Locate the cell with the specified text and output its [x, y] center coordinate. 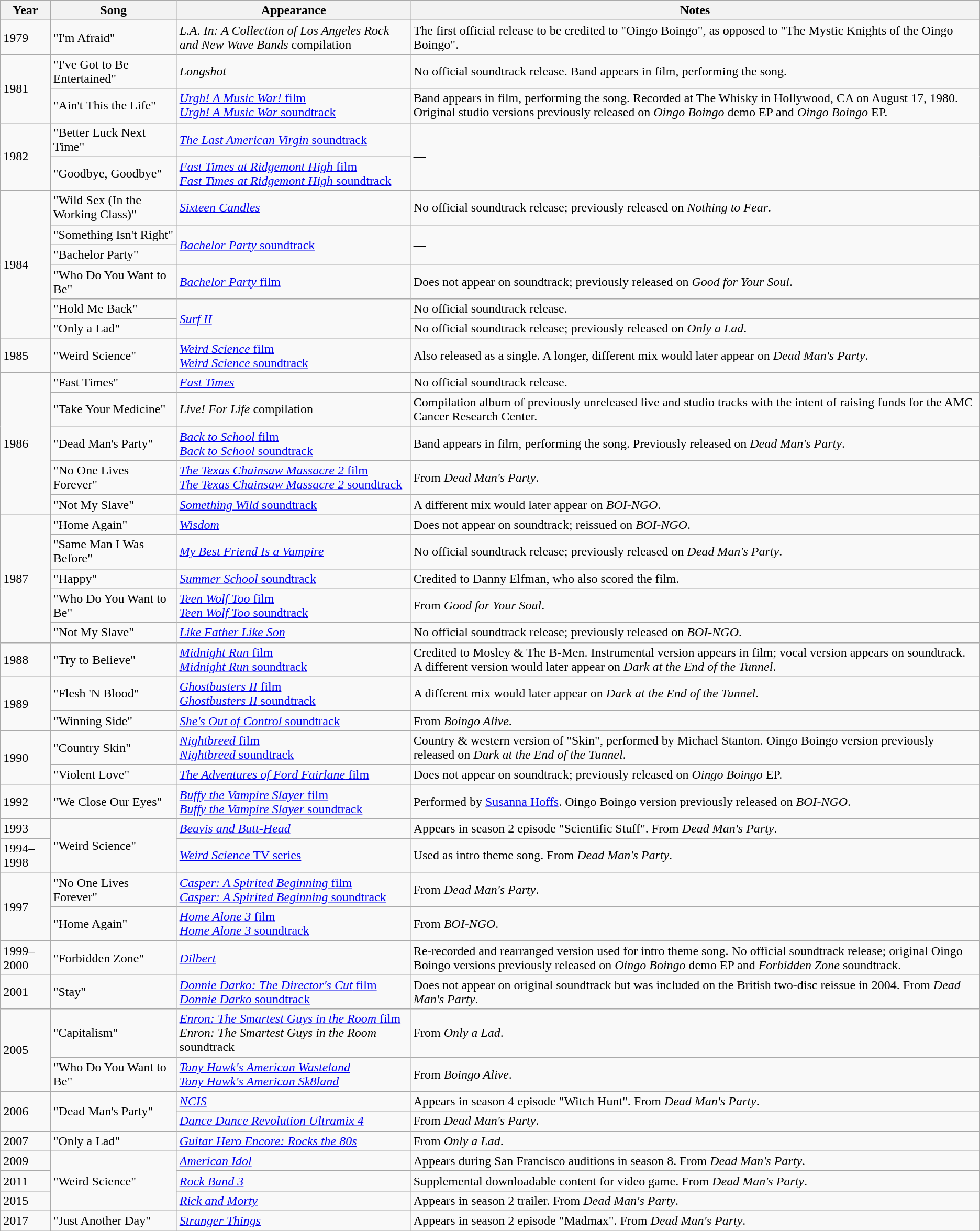
Like Father Like Son [293, 633]
"Hold Me Back" [113, 308]
"Stay" [113, 992]
L.A. In: A Collection of Los Angeles Rock and New Wave Bands compilation [293, 38]
2006 [25, 1111]
Something Wild soundtrack [293, 505]
Does not appear on soundtrack; previously released on Oingo Boingo EP. [695, 774]
Wisdom [293, 525]
"Violent Love" [113, 774]
1986 [25, 444]
"Something Isn't Right" [113, 235]
Sixteen Candles [293, 207]
Performed by Susanna Hoffs. Oingo Boingo version previously released on BOI-NGO. [695, 801]
Tony Hawk's American WastelandTony Hawk's American Sk8land [293, 1074]
"Winning Side" [113, 720]
2015 [25, 1201]
1981 [25, 88]
"Just Another Day" [113, 1221]
Appears in season 2 episode "Scientific Stuff". From Dead Man's Party. [695, 829]
Weird Science TV series [293, 856]
Year [25, 10]
Weird Science filmWeird Science soundtrack [293, 355]
Appears during San Francisco auditions in season 8. From Dead Man's Party. [695, 1161]
1990 [25, 757]
Enron: The Smartest Guys in the Room filmEnron: The Smartest Guys in the Room soundtrack [293, 1033]
Urgh! A Music War! filmUrgh! A Music War soundtrack [293, 106]
Notes [695, 10]
The Last American Virgin soundtrack [293, 139]
"Flesh 'N Blood" [113, 693]
Appearance [293, 10]
1993 [25, 829]
Compilation album of previously unreleased live and studio tracks with the intent of raising funds for the AMC Cancer Research Center. [695, 409]
1997 [25, 907]
Summer School soundtrack [293, 579]
Does not appear on soundtrack; reissued on BOI-NGO. [695, 525]
1984 [25, 264]
2011 [25, 1181]
"Better Luck Next Time" [113, 139]
1988 [25, 660]
Fast Times at Ridgemont High filmFast Times at Ridgemont High soundtrack [293, 174]
Also released as a single. A longer, different mix would later appear on Dead Man's Party. [695, 355]
1979 [25, 38]
No official soundtrack release; previously released on BOI-NGO. [695, 633]
"Bachelor Party" [113, 254]
Appears in season 4 episode "Witch Hunt". From Dead Man's Party. [695, 1101]
Teen Wolf Too filmTeen Wolf Too soundtrack [293, 605]
Song [113, 10]
Dance Dance Revolution Ultramix 4 [293, 1121]
Credited to Danny Elfman, who also scored the film. [695, 579]
Does not appear on soundtrack; previously released on Good for Your Soul. [695, 282]
Nightbreed filmNightbreed soundtrack [293, 748]
The Adventures of Ford Fairlane film [293, 774]
Rock Band 3 [293, 1181]
Home Alone 3 filmHome Alone 3 soundtrack [293, 924]
Midnight Run filmMidnight Run soundtrack [293, 660]
My Best Friend Is a Vampire [293, 552]
No official soundtrack release; previously released on Only a Lad. [695, 328]
No official soundtrack release; previously released on Nothing to Fear. [695, 207]
Casper: A Spirited Beginning filmCasper: A Spirited Beginning soundtrack [293, 890]
A different mix would later appear on BOI-NGO. [695, 505]
2017 [25, 1221]
"I've Got to Be Entertained" [113, 71]
The Texas Chainsaw Massacre 2 filmThe Texas Chainsaw Massacre 2 soundtrack [293, 478]
The first official release to be credited to "Oingo Boingo", as opposed to "The Mystic Knights of the Oingo Boingo". [695, 38]
2009 [25, 1161]
"Country Skin" [113, 748]
Country & western version of "Skin", performed by Michael Stanton. Oingo Boingo version previously released on Dark at the End of the Tunnel. [695, 748]
From Good for Your Soul. [695, 605]
1989 [25, 704]
"Capitalism" [113, 1033]
1999–2000 [25, 958]
Donnie Darko: The Director's Cut filmDonnie Darko soundtrack [293, 992]
Band appears in film, performing the song. Previously released on Dead Man's Party. [695, 444]
"I'm Afraid" [113, 38]
1985 [25, 355]
2001 [25, 992]
Rick and Morty [293, 1201]
Bachelor Party soundtrack [293, 245]
"Ain't This the Life" [113, 106]
"Wild Sex (In the Working Class)" [113, 207]
Appears in season 2 episode "Madmax". From Dead Man's Party. [695, 1221]
Dilbert [293, 958]
"We Close Our Eyes" [113, 801]
Live! For Life compilation [293, 409]
"Try to Believe" [113, 660]
"Forbidden Zone" [113, 958]
Used as intro theme song. From Dead Man's Party. [695, 856]
"Fast Times" [113, 383]
1994–1998 [25, 856]
Guitar Hero Encore: Rocks the 80s [293, 1141]
2005 [25, 1050]
2007 [25, 1141]
"Happy" [113, 579]
Fast Times [293, 383]
Supplemental downloadable content for video game. From Dead Man's Party. [695, 1181]
"Same Man I Was Before" [113, 552]
"Goodbye, Goodbye" [113, 174]
Buffy the Vampire Slayer filmBuffy the Vampire Slayer soundtrack [293, 801]
Stranger Things [293, 1221]
A different mix would later appear on Dark at the End of the Tunnel. [695, 693]
Does not appear on original soundtrack but was included on the British two-disc reissue in 2004. From Dead Man's Party. [695, 992]
1987 [25, 579]
Surf II [293, 318]
Beavis and Butt-Head [293, 829]
No official soundtrack release; previously released on Dead Man's Party. [695, 552]
No official soundtrack release. Band appears in film, performing the song. [695, 71]
NCIS [293, 1101]
1992 [25, 801]
Longshot [293, 71]
American Idol [293, 1161]
From BOI-NGO. [695, 924]
Appears in season 2 trailer. From Dead Man's Party. [695, 1201]
She's Out of Control soundtrack [293, 720]
Back to School filmBack to School soundtrack [293, 444]
Ghostbusters II filmGhostbusters II soundtrack [293, 693]
Bachelor Party film [293, 282]
"Take Your Medicine" [113, 409]
1982 [25, 157]
